Output the [x, y] coordinate of the center of the cell containing the given text.  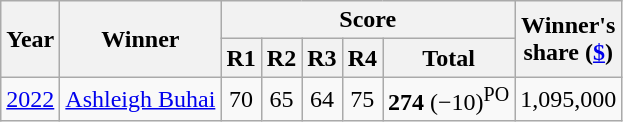
R2 [281, 58]
R3 [322, 58]
70 [241, 100]
R1 [241, 58]
Winner'sshare ($) [568, 39]
64 [322, 100]
Winner [140, 39]
Total [448, 58]
274 (−10)PO [448, 100]
2022 [30, 100]
Score [368, 20]
R4 [362, 58]
Year [30, 39]
Ashleigh Buhai [140, 100]
1,095,000 [568, 100]
65 [281, 100]
75 [362, 100]
